Output the [x, y] coordinate of the center of the cell containing the given text.  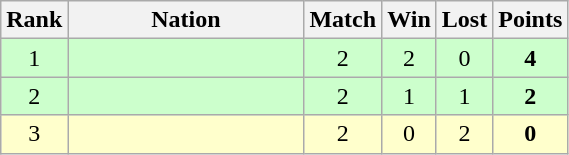
Points [530, 20]
Win [410, 20]
Rank [34, 20]
Match [343, 20]
3 [34, 134]
4 [530, 58]
Lost [464, 20]
Nation [186, 20]
